Return [X, Y] of the center of cell containing provided text 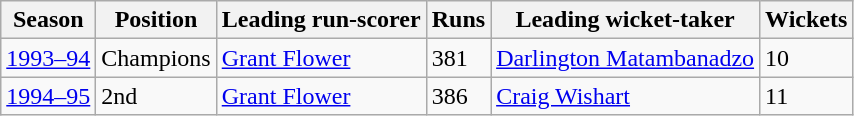
381 [458, 58]
Wickets [806, 20]
10 [806, 58]
Craig Wishart [626, 96]
Runs [458, 20]
Season [48, 20]
2nd [156, 96]
Leading wicket-taker [626, 20]
Leading run-scorer [321, 20]
11 [806, 96]
Darlington Matambanadzo [626, 58]
386 [458, 96]
Champions [156, 58]
1993–94 [48, 58]
Position [156, 20]
1994–95 [48, 96]
